Find where the given text appears and provide that cell's center as [x, y] coordinate. 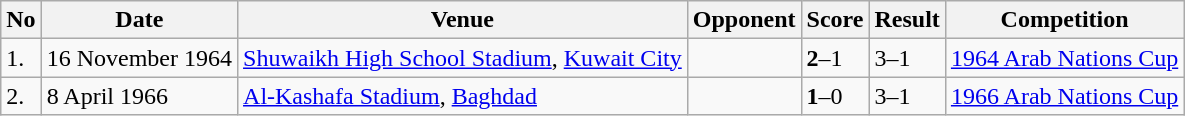
Score [835, 20]
2–1 [835, 58]
Date [139, 20]
Result [907, 20]
No [21, 20]
2. [21, 96]
1966 Arab Nations Cup [1064, 96]
1964 Arab Nations Cup [1064, 58]
1. [21, 58]
Al-Kashafa Stadium, Baghdad [463, 96]
Shuwaikh High School Stadium, Kuwait City [463, 58]
Competition [1064, 20]
1–0 [835, 96]
Venue [463, 20]
8 April 1966 [139, 96]
Opponent [744, 20]
16 November 1964 [139, 58]
